From the cell containing the given text, extract its center point as [x, y] coordinate. 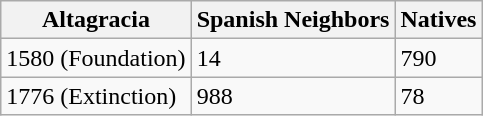
Spanish Neighbors [293, 20]
1776 (Extinction) [96, 96]
1580 (Foundation) [96, 58]
Natives [438, 20]
790 [438, 58]
14 [293, 58]
Altagracia [96, 20]
78 [438, 96]
988 [293, 96]
